Extract the (X, Y) coordinate from the center of the cell holding the provided text.  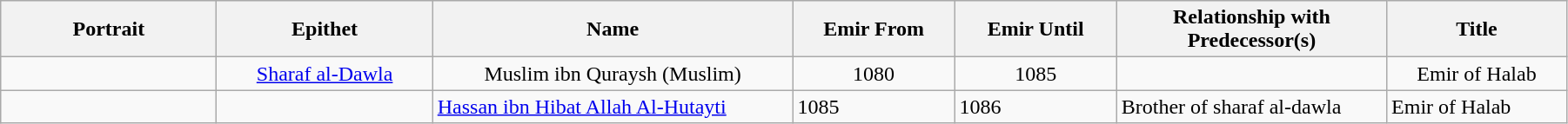
Name (613, 29)
Portrait (109, 29)
Hassan ibn Hibat Allah Al-Hutayti (613, 107)
Brother of sharaf al-dawla (1251, 107)
1080 (874, 74)
Sharaf al-Dawla (325, 74)
Epithet (325, 29)
Title (1478, 29)
Muslim ibn Quraysh (Muslim) (613, 74)
Emir Until (1035, 29)
Relationship with Predecessor(s) (1251, 29)
Emir From (874, 29)
1086 (1035, 107)
